Extract the [X, Y] coordinate from the center of the cell holding the provided text.  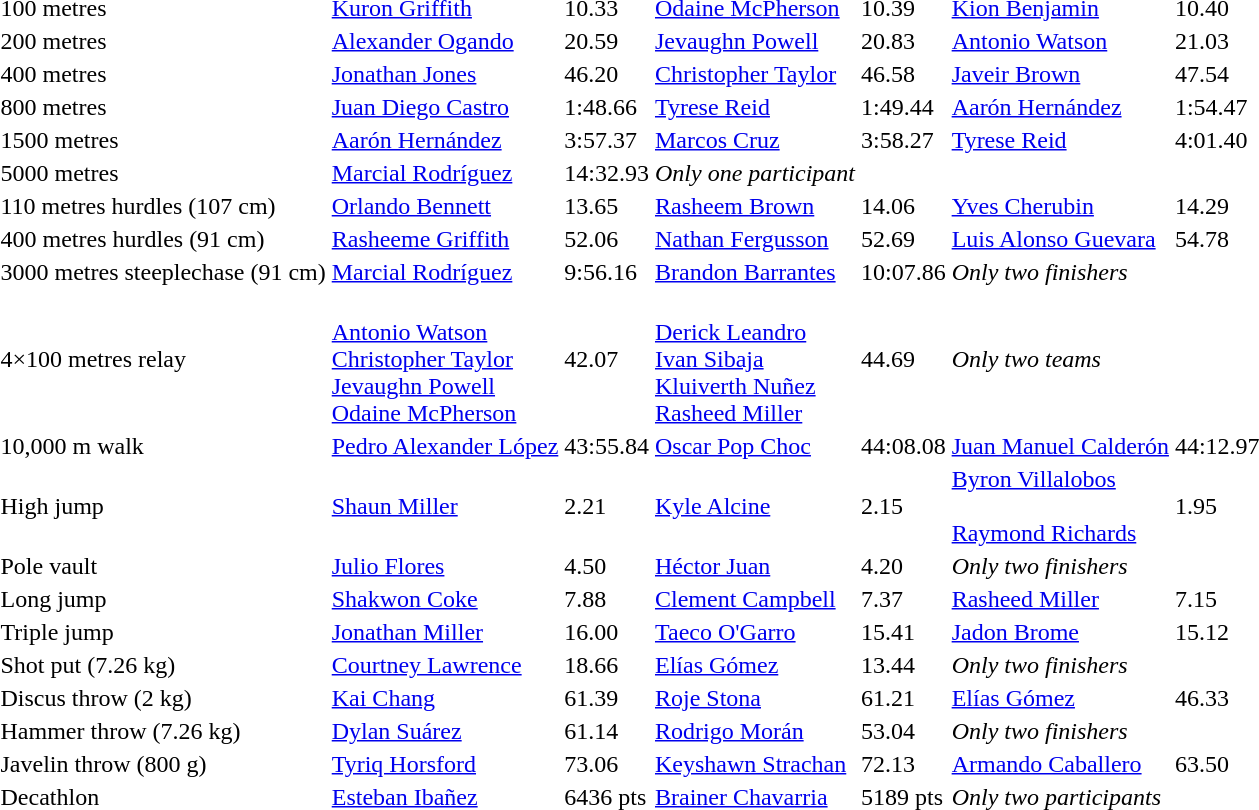
Kyle Alcine [754, 506]
53.04 [903, 731]
4.20 [903, 566]
14.06 [903, 206]
2.15 [903, 506]
3:58.27 [903, 140]
Armando Caballero [1060, 764]
61.14 [607, 731]
Brandon Barrantes [754, 272]
Marcos Cruz [754, 140]
46.58 [903, 74]
Only two teams [1060, 359]
Dylan Suárez [445, 731]
Clement Campbell [754, 599]
Byron Villalobos Raymond Richards [1060, 506]
13.65 [607, 206]
18.66 [607, 665]
Christopher Taylor [754, 74]
Antonio WatsonChristopher TaylorJevaughn PowellOdaine McPherson [445, 359]
14:32.93 [607, 173]
Pedro Alexander López [445, 446]
Yves Cherubin [1060, 206]
52.69 [903, 239]
9:56.16 [607, 272]
61.39 [607, 698]
42.07 [607, 359]
Roje Stona [754, 698]
Rasheeme Griffith [445, 239]
Keyshawn Strachan [754, 764]
16.00 [607, 632]
Orlando Bennett [445, 206]
43:55.84 [607, 446]
Derick LeandroIvan SibajaKluiverth NuñezRasheed Miller [754, 359]
72.13 [903, 764]
13.44 [903, 665]
7.37 [903, 599]
20.83 [903, 41]
Jonathan Jones [445, 74]
1:48.66 [607, 107]
7.88 [607, 599]
Only one participant [754, 173]
Tyriq Horsford [445, 764]
52.06 [607, 239]
Antonio Watson [1060, 41]
Rasheem Brown [754, 206]
Héctor Juan [754, 566]
Julio Flores [445, 566]
44.69 [903, 359]
Kai Chang [445, 698]
Javeir Brown [1060, 74]
Shakwon Coke [445, 599]
15.41 [903, 632]
Jadon Brome [1060, 632]
Luis Alonso Guevara [1060, 239]
4.50 [607, 566]
Juan Diego Castro [445, 107]
Jevaughn Powell [754, 41]
Nathan Fergusson [754, 239]
44:08.08 [903, 446]
1:49.44 [903, 107]
Rasheed Miller [1060, 599]
20.59 [607, 41]
Oscar Pop Choc [754, 446]
Shaun Miller [445, 506]
61.21 [903, 698]
Taeco O'Garro [754, 632]
2.21 [607, 506]
10:07.86 [903, 272]
3:57.37 [607, 140]
46.20 [607, 74]
Jonathan Miller [445, 632]
Rodrigo Morán [754, 731]
73.06 [607, 764]
Alexander Ogando [445, 41]
Juan Manuel Calderón [1060, 446]
Courtney Lawrence [445, 665]
